Detect which cell encompasses the target text, then output its [X, Y] center coordinate. 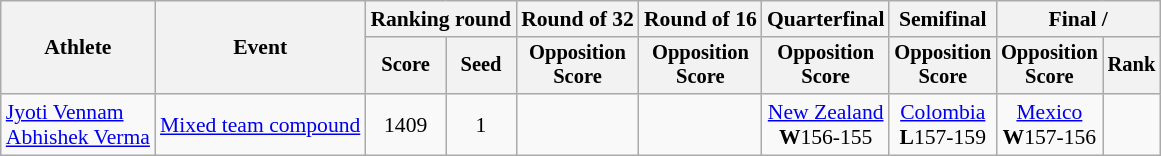
Final / [1078, 19]
Jyoti VennamAbhishek Verma [78, 124]
Semifinal [942, 19]
Event [260, 48]
Athlete [78, 48]
Round of 16 [700, 19]
Rank [1132, 66]
Score [406, 66]
Seed [481, 66]
Round of 32 [578, 19]
ColombiaL157-159 [942, 124]
Quarterfinal [826, 19]
Ranking round [440, 19]
1409 [406, 124]
MexicoW157-156 [1050, 124]
1 [481, 124]
Mixed team compound [260, 124]
New ZealandW156-155 [826, 124]
